Capture the cell that displays the provided text and extract its (X, Y) central coordinate. 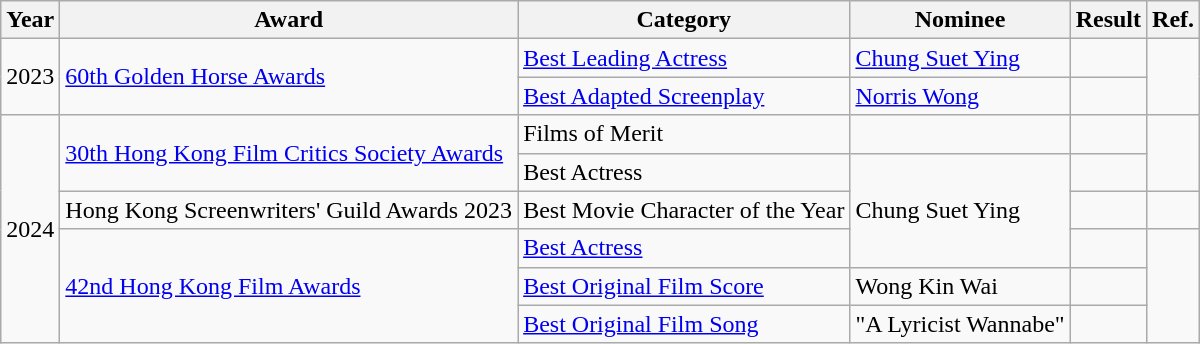
Year (30, 20)
Best Movie Character of the Year (684, 210)
Nominee (960, 20)
60th Golden Horse Awards (289, 77)
Category (684, 20)
"A Lyricist Wannabe" (960, 324)
Films of Merit (684, 134)
Result (1108, 20)
Ref. (1174, 20)
42nd Hong Kong Film Awards (289, 286)
Hong Kong Screenwriters' Guild Awards 2023 (289, 210)
Norris Wong (960, 96)
2024 (30, 229)
2023 (30, 77)
Award (289, 20)
Best Adapted Screenplay (684, 96)
30th Hong Kong Film Critics Society Awards (289, 153)
Best Original Film Score (684, 286)
Best Leading Actress (684, 58)
Best Original Film Song (684, 324)
Wong Kin Wai (960, 286)
